Output the (X, Y) coordinate of the center of the cell containing the given text.  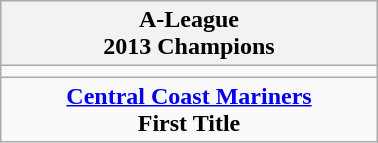
Central Coast MarinersFirst Title (189, 110)
A-League2013 Champions (189, 34)
